Provide the (x, y) coordinate of the cell's center where the given text is located.  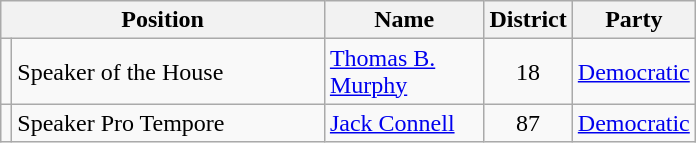
Party (634, 20)
District (528, 20)
Speaker of the House (168, 72)
Speaker Pro Tempore (168, 123)
Thomas B. Murphy (404, 72)
Position (163, 20)
18 (528, 72)
Jack Connell (404, 123)
Name (404, 20)
87 (528, 123)
